From the cell containing the given text, extract its center point as (x, y) coordinate. 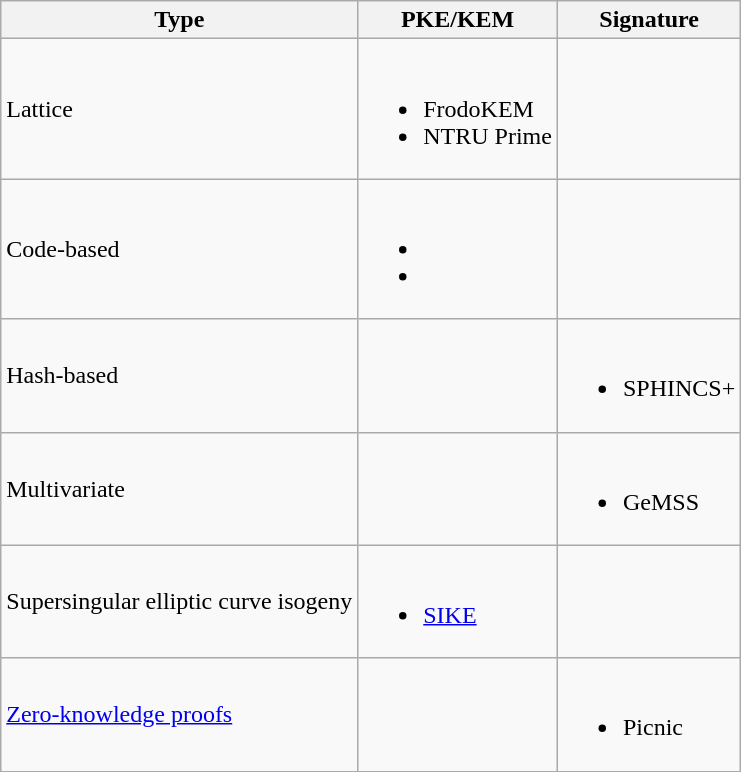
Type (180, 20)
FrodoKEMNTRU Prime (458, 109)
SIKE (458, 602)
Zero-knowledge proofs (180, 714)
SPHINCS+ (648, 376)
Hash-based (180, 376)
GeMSS (648, 488)
Picnic (648, 714)
Lattice (180, 109)
Multivariate (180, 488)
Code-based (180, 249)
Supersingular elliptic curve isogeny (180, 602)
PKE/KEM (458, 20)
Signature (648, 20)
